Output the (x, y) coordinate of the center of the cell containing the given text.  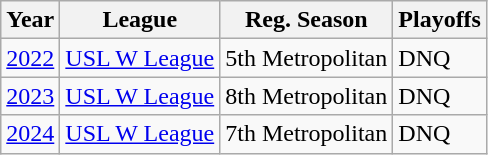
7th Metropolitan (306, 134)
2023 (30, 96)
Playoffs (440, 20)
5th Metropolitan (306, 58)
2022 (30, 58)
Reg. Season (306, 20)
League (140, 20)
Year (30, 20)
2024 (30, 134)
8th Metropolitan (306, 96)
